From the cell containing the given text, extract its center point as [x, y] coordinate. 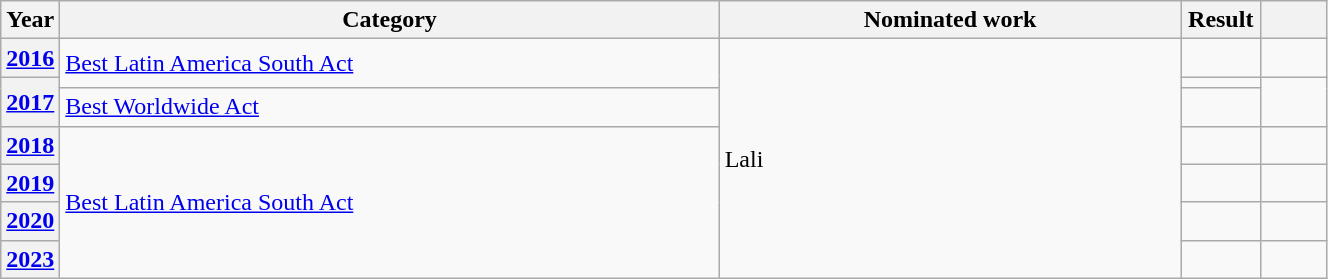
Result [1221, 20]
Nominated work [950, 20]
Year [30, 20]
2017 [30, 102]
2020 [30, 221]
Best Worldwide Act [390, 107]
Lali [950, 158]
2016 [30, 58]
2023 [30, 259]
2018 [30, 145]
2019 [30, 183]
Category [390, 20]
